For the text-containing cell, return its midpoint in [X, Y] coordinate format. 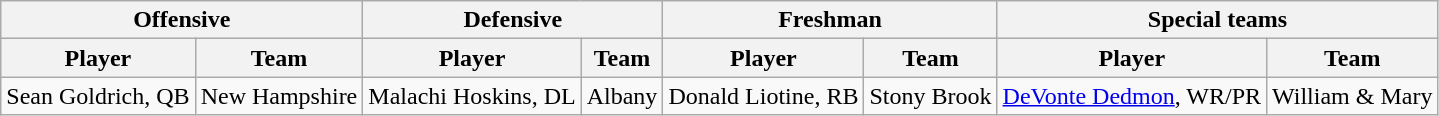
DeVonte Dedmon, WR/PR [1132, 96]
Defensive [513, 20]
Donald Liotine, RB [764, 96]
Stony Brook [930, 96]
Offensive [182, 20]
Freshman [830, 20]
Malachi Hoskins, DL [472, 96]
Sean Goldrich, QB [98, 96]
Albany [622, 96]
William & Mary [1352, 96]
New Hampshire [279, 96]
Special teams [1218, 20]
